Capture the cell that displays the provided text and extract its [x, y] central coordinate. 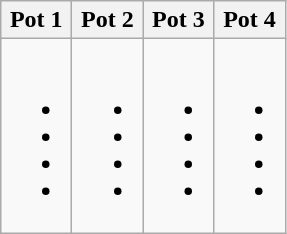
Pot 2 [108, 20]
Pot 1 [36, 20]
Pot 4 [250, 20]
Pot 3 [178, 20]
